Find where the given text appears and provide that cell's center as (X, Y) coordinate. 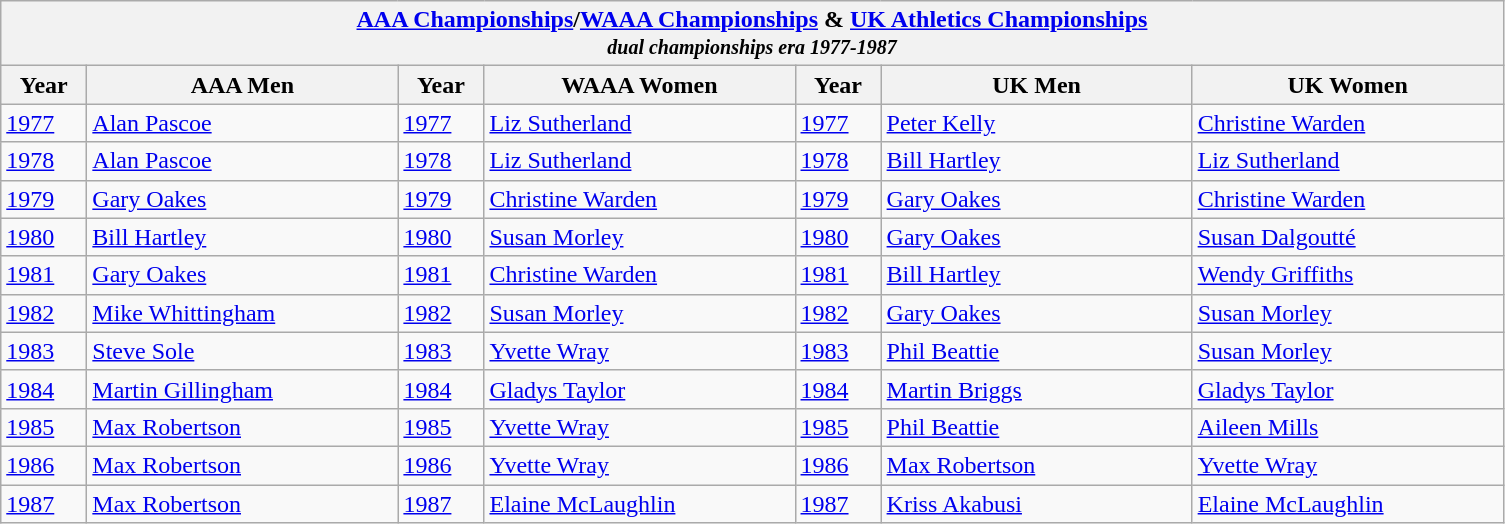
Steve Sole (242, 351)
Martin Gillingham (242, 389)
Mike Whittingham (242, 313)
Wendy Griffiths (1348, 275)
AAA Championships/WAAA Championships & UK Athletics Championshipsdual championships era 1977-1987 (752, 34)
WAAA Women (640, 85)
Kriss Akabusi (1036, 503)
Martin Briggs (1036, 389)
Susan Dalgoutté (1348, 237)
Peter Kelly (1036, 123)
UK Men (1036, 85)
AAA Men (242, 85)
Aileen Mills (1348, 427)
UK Women (1348, 85)
